Return [X, Y] of the center of cell containing provided text 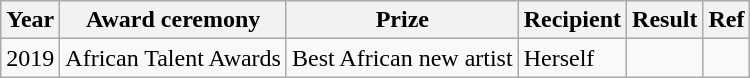
Ref [726, 20]
Year [30, 20]
Recipient [572, 20]
Award ceremony [174, 20]
Herself [572, 58]
African Talent Awards [174, 58]
Result [665, 20]
2019 [30, 58]
Prize [402, 20]
Best African new artist [402, 58]
